Output the (x, y) coordinate of the center of the cell containing the given text.  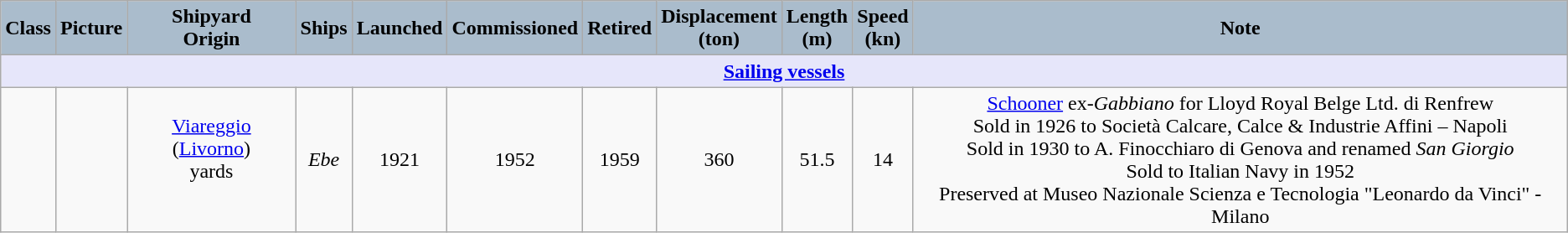
1959 (620, 159)
1921 (400, 159)
Picture (90, 28)
Displacement(ton) (720, 28)
Class (28, 28)
Ebe (323, 159)
Sailing vessels (784, 71)
Viareggio (Livorno)yards (211, 159)
Retired (620, 28)
Ships (323, 28)
14 (883, 159)
ShipyardOrigin (211, 28)
Commissioned (515, 28)
Note (1240, 28)
360 (720, 159)
Launched (400, 28)
1952 (515, 159)
51.5 (817, 159)
Length(m) (817, 28)
Speed(kn) (883, 28)
